Pinpoint the cell where the given text exists, returning its (x, y) midpoint coordinate. 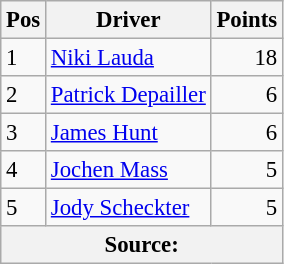
3 (24, 133)
Pos (24, 20)
Patrick Depailler (129, 95)
4 (24, 170)
James Hunt (129, 133)
Source: (142, 245)
1 (24, 58)
Jochen Mass (129, 170)
2 (24, 95)
Niki Lauda (129, 58)
Driver (129, 20)
Jody Scheckter (129, 208)
18 (246, 58)
Points (246, 20)
